Search for the cell housing the specified text and yield its (X, Y) center coordinate. 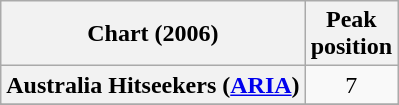
7 (351, 85)
Chart (2006) (153, 34)
Peakposition (351, 34)
Australia Hitseekers (ARIA) (153, 85)
